Return [x, y] of the center of cell containing provided text 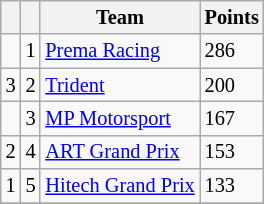
Hitech Grand Prix [120, 186]
Trident [120, 85]
286 [232, 51]
4 [31, 152]
Team [120, 17]
5 [31, 186]
Points [232, 17]
Prema Racing [120, 51]
ART Grand Prix [120, 152]
133 [232, 186]
200 [232, 85]
MP Motorsport [120, 118]
167 [232, 118]
153 [232, 152]
